Scan for the cell matching the given text and deliver its [X, Y] coordinate at center. 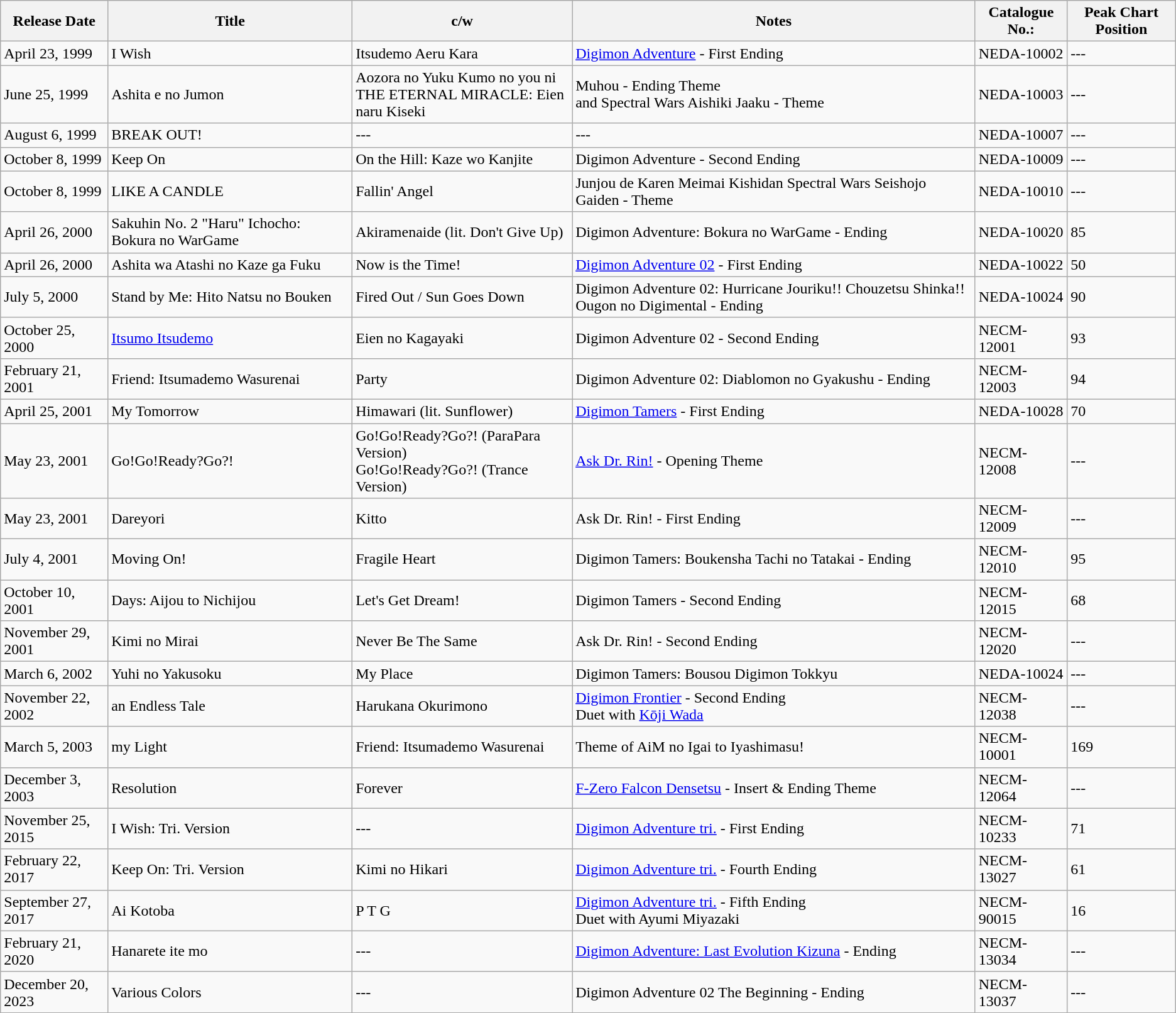
Release Date [54, 21]
Ashita e no Jumon [230, 94]
NECM-12038 [1021, 706]
Eien no Kagayaki [462, 338]
Kitto [462, 519]
c/w [462, 21]
Itsudemo Aeru Kara [462, 53]
Himawari (lit. Sunflower) [462, 411]
Party [462, 378]
Kimi no Mirai [230, 641]
Various Colors [230, 992]
Go!Go!Ready?Go?! [230, 461]
70 [1122, 411]
61 [1122, 870]
Digimon Adventure tri. - First Ending [774, 828]
Notes [774, 21]
NEDA-10022 [1021, 265]
Harukana Okurimono [462, 706]
Digimon Adventure tri. - Fifth Ending Duet with Ayumi Miyazaki [774, 910]
July 4, 2001 [54, 559]
50 [1122, 265]
I Wish [230, 53]
Yuhi no Yakusoku [230, 674]
Digimon Adventure tri. - Fourth Ending [774, 870]
October 25, 2000 [54, 338]
I Wish: Tri. Version [230, 828]
July 5, 2000 [54, 297]
November 22, 2002 [54, 706]
December 20, 2023 [54, 992]
Akiramenaide (lit. Don't Give Up) [462, 233]
Ashita wa Atashi no Kaze ga Fuku [230, 265]
November 29, 2001 [54, 641]
Title [230, 21]
Sakuhin No. 2 "Haru" Ichocho: Bokura no WarGame [230, 233]
November 25, 2015 [54, 828]
On the Hill: Kaze wo Kanjite [462, 159]
85 [1122, 233]
June 25, 1999 [54, 94]
NEDA-10003 [1021, 94]
95 [1122, 559]
February 21, 2001 [54, 378]
Ai Kotoba [230, 910]
April 25, 2001 [54, 411]
Resolution [230, 788]
Hanarete ite mo [230, 951]
NECM-12001 [1021, 338]
September 27, 2017 [54, 910]
Peak Chart Position [1122, 21]
NEDA-10002 [1021, 53]
NECM-90015 [1021, 910]
71 [1122, 828]
Kimi no Hikari [462, 870]
Muhou - Ending Theme and Spectral Wars Aishiki Jaaku - Theme [774, 94]
Digimon Adventure 02 The Beginning - Ending [774, 992]
February 21, 2020 [54, 951]
NECM-10001 [1021, 747]
Digimon Adventure 02 - Second Ending [774, 338]
My Place [462, 674]
my Light [230, 747]
Junjou de Karen Meimai Kishidan Spectral Wars Seishojo Gaiden - Theme [774, 191]
Digimon Adventure 02 - First Ending [774, 265]
Digimon Adventure 02: Diablomon no Gyakushu - Ending [774, 378]
16 [1122, 910]
Forever [462, 788]
October 10, 2001 [54, 601]
93 [1122, 338]
Let's Get Dream! [462, 601]
NEDA-10007 [1021, 135]
BREAK OUT! [230, 135]
Digimon Tamers: Bousou Digimon Tokkyu [774, 674]
Stand by Me: Hito Natsu no Bouken [230, 297]
Itsumo Itsudemo [230, 338]
February 22, 2017 [54, 870]
Ask Dr. Rin! - Opening Theme [774, 461]
Digimon Adventure 02: Hurricane Jouriku!! Chouzetsu Shinka!! Ougon no Digimental - Ending [774, 297]
Dareyori [230, 519]
Fragile Heart [462, 559]
Digimon Frontier - Second Ending Duet with Kōji Wada [774, 706]
Digimon Tamers - Second Ending [774, 601]
NECM-12010 [1021, 559]
Never Be The Same [462, 641]
NECM-12003 [1021, 378]
Keep On: Tri. Version [230, 870]
My Tomorrow [230, 411]
Theme of AiM no Igai to Iyashimasu! [774, 747]
December 3, 2003 [54, 788]
March 5, 2003 [54, 747]
Days: Aijou to Nichijou [230, 601]
Go!Go!Ready?Go?! (ParaPara Version) Go!Go!Ready?Go?! (Trance Version) [462, 461]
NECM-10233 [1021, 828]
Ask Dr. Rin! - Second Ending [774, 641]
NECM-13037 [1021, 992]
NECM-12008 [1021, 461]
Digimon Adventure: Bokura no WarGame - Ending [774, 233]
Moving On! [230, 559]
90 [1122, 297]
Digimon Adventure - Second Ending [774, 159]
NEDA-10009 [1021, 159]
Fired Out / Sun Goes Down [462, 297]
Ask Dr. Rin! - First Ending [774, 519]
March 6, 2002 [54, 674]
94 [1122, 378]
August 6, 1999 [54, 135]
Aozora no Yuku Kumo no you ni THE ETERNAL MIRACLE: Eien naru Kiseki [462, 94]
Keep On [230, 159]
an Endless Tale [230, 706]
NECM-12015 [1021, 601]
68 [1122, 601]
NECM-12009 [1021, 519]
Digimon Adventure: Last Evolution Kizuna - Ending [774, 951]
NECM-13027 [1021, 870]
Digimon Tamers: Boukensha Tachi no Tatakai - Ending [774, 559]
NEDA-10010 [1021, 191]
NECM-12020 [1021, 641]
NECM-12064 [1021, 788]
NEDA-10028 [1021, 411]
Catalogue No.: [1021, 21]
NECM-13034 [1021, 951]
Digimon Tamers - First Ending [774, 411]
169 [1122, 747]
Digimon Adventure - First Ending [774, 53]
April 23, 1999 [54, 53]
P T G [462, 910]
F-Zero Falcon Densetsu - Insert & Ending Theme [774, 788]
NEDA-10020 [1021, 233]
Fallin' Angel [462, 191]
Now is the Time! [462, 265]
LIKE A CANDLE [230, 191]
